Identify which cell holds the provided text, then report its [x, y] central coordinate. 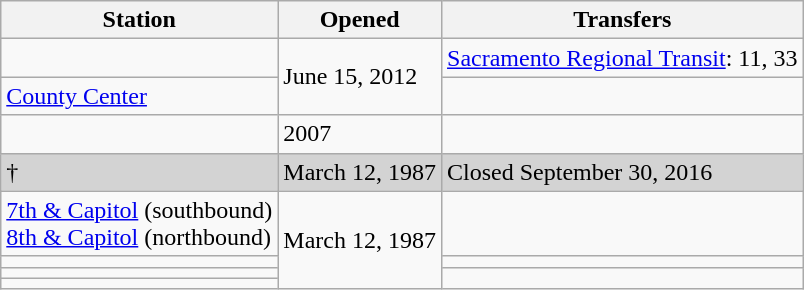
7th & Capitol (southbound)8th & Capitol (northbound) [140, 224]
June 15, 2012 [360, 77]
County Center [140, 96]
2007 [360, 134]
Station [140, 20]
Transfers [623, 20]
Sacramento Regional Transit: 11, 33 [623, 58]
† [140, 172]
Opened [360, 20]
Closed September 30, 2016 [623, 172]
